Determine the (X, Y) coordinate at the center of the cell enclosing the given text.  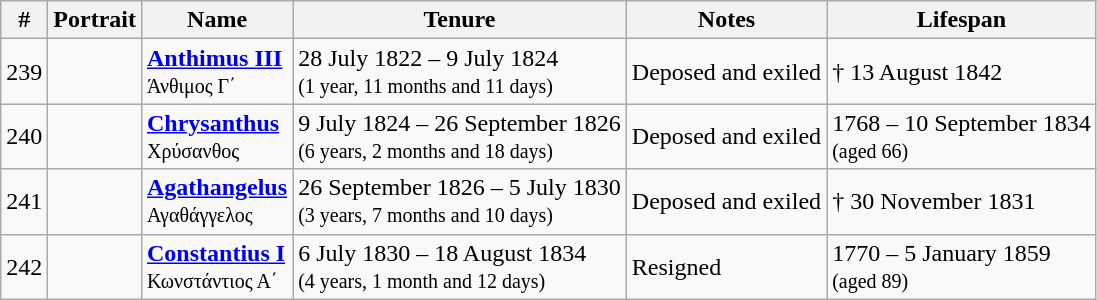
Portrait (95, 20)
Tenure (460, 20)
28 July 1822 – 9 July 1824(1 year, 11 months and 11 days) (460, 72)
1768 – 10 September 1834(aged 66) (962, 136)
9 July 1824 – 26 September 1826(6 years, 2 months and 18 days) (460, 136)
Name (216, 20)
6 July 1830 – 18 August 1834(4 years, 1 month and 12 days) (460, 266)
Anthimus IIIΆνθιμος Γ΄ (216, 72)
241 (24, 202)
239 (24, 72)
242 (24, 266)
Constantius IΚωνστάντιος Α΄ (216, 266)
26 September 1826 – 5 July 1830(3 years, 7 months and 10 days) (460, 202)
ChrysanthusΧρύσανθος (216, 136)
AgathangelusΑγαθάγγελος (216, 202)
† 30 November 1831 (962, 202)
Notes (726, 20)
Resigned (726, 266)
# (24, 20)
240 (24, 136)
† 13 August 1842 (962, 72)
Lifespan (962, 20)
1770 – 5 January 1859(aged 89) (962, 266)
